From the cell containing the given text, extract its center point as (x, y) coordinate. 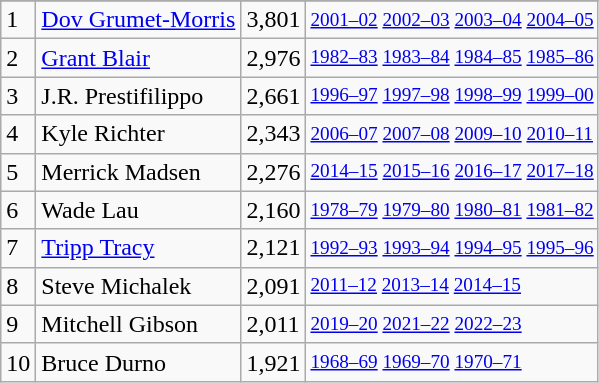
1978–79 1979–80 1980–81 1981–82 (452, 210)
2,976 (274, 58)
Steve Michalek (138, 286)
1982–83 1983–84 1984–85 1985–86 (452, 58)
2,091 (274, 286)
Merrick Madsen (138, 172)
2,276 (274, 172)
4 (18, 134)
Bruce Durno (138, 362)
2,011 (274, 324)
Kyle Richter (138, 134)
Dov Grumet-Morris (138, 20)
10 (18, 362)
J.R. Prestifilippo (138, 96)
1992–93 1993–94 1994–95 1995–96 (452, 248)
2014–15 2015–16 2016–17 2017–18 (452, 172)
Grant Blair (138, 58)
2006–07 2007–08 2009–10 2010–11 (452, 134)
2011–12 2013–14 2014–15 (452, 286)
3 (18, 96)
9 (18, 324)
5 (18, 172)
2,121 (274, 248)
6 (18, 210)
2,661 (274, 96)
2019–20 2021–22 2022–23 (452, 324)
2001–02 2002–03 2003–04 2004–05 (452, 20)
Mitchell Gibson (138, 324)
Tripp Tracy (138, 248)
2,343 (274, 134)
1996–97 1997–98 1998–99 1999–00 (452, 96)
1968–69 1969–70 1970–71 (452, 362)
2 (18, 58)
8 (18, 286)
1 (18, 20)
3,801 (274, 20)
1,921 (274, 362)
Wade Lau (138, 210)
7 (18, 248)
2,160 (274, 210)
